Identify which cell holds the provided text, then report its [x, y] central coordinate. 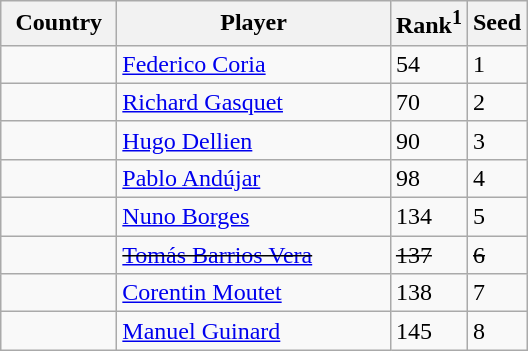
7 [496, 293]
Richard Gasquet [254, 102]
134 [428, 217]
Nuno Borges [254, 217]
1 [496, 64]
145 [428, 331]
Federico Coria [254, 64]
54 [428, 64]
70 [428, 102]
2 [496, 102]
90 [428, 140]
Manuel Guinard [254, 331]
Corentin Moutet [254, 293]
Player [254, 24]
Hugo Dellien [254, 140]
3 [496, 140]
5 [496, 217]
6 [496, 255]
137 [428, 255]
Pablo Andújar [254, 178]
138 [428, 293]
Tomás Barrios Vera [254, 255]
Seed [496, 24]
8 [496, 331]
Rank1 [428, 24]
Country [59, 24]
98 [428, 178]
4 [496, 178]
